Scan for the cell matching the given text and deliver its [X, Y] coordinate at center. 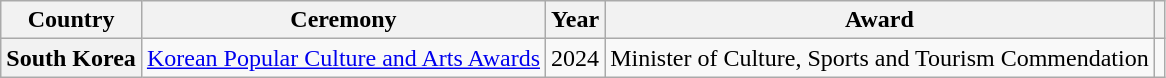
Minister of Culture, Sports and Tourism Commendation [880, 58]
Country [72, 20]
Ceremony [343, 20]
2024 [576, 58]
South Korea [72, 58]
Award [880, 20]
Korean Popular Culture and Arts Awards [343, 58]
Year [576, 20]
